Detect which cell encompasses the target text, then output its (x, y) center coordinate. 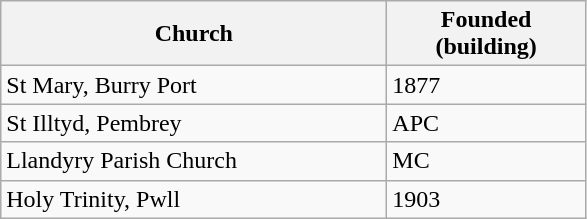
Holy Trinity, Pwll (194, 199)
Founded (building) (486, 34)
MC (486, 161)
1877 (486, 85)
St Illtyd, Pembrey (194, 123)
APC (486, 123)
Church (194, 34)
1903 (486, 199)
Llandyry Parish Church (194, 161)
St Mary, Burry Port (194, 85)
